Return the [x, y] coordinate for the center point of the cell that contains the specified text.  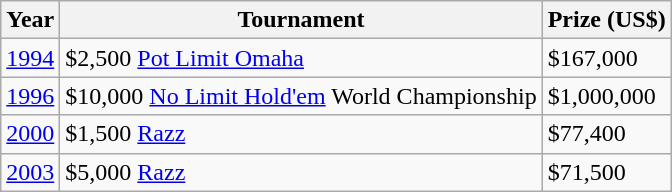
$77,400 [606, 134]
$5,000 Razz [301, 172]
2003 [30, 172]
$71,500 [606, 172]
$167,000 [606, 58]
$1,000,000 [606, 96]
2000 [30, 134]
$1,500 Razz [301, 134]
Tournament [301, 20]
Year [30, 20]
$2,500 Pot Limit Omaha [301, 58]
1994 [30, 58]
1996 [30, 96]
$10,000 No Limit Hold'em World Championship [301, 96]
Prize (US$) [606, 20]
